Output the [X, Y] coordinate of the center of the cell containing the given text.  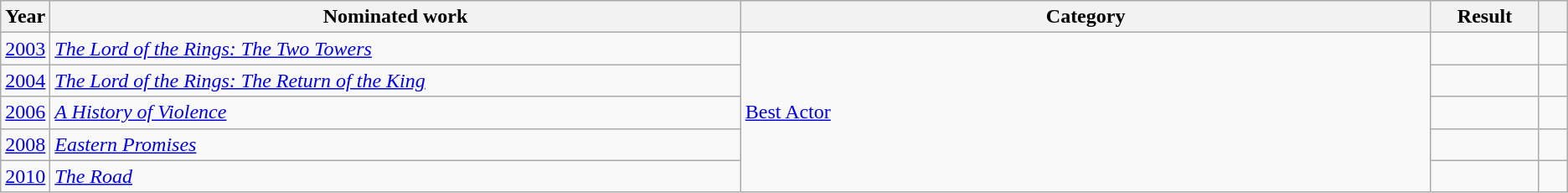
2004 [25, 81]
A History of Violence [395, 112]
The Road [395, 176]
Eastern Promises [395, 144]
Nominated work [395, 17]
The Lord of the Rings: The Return of the King [395, 81]
2010 [25, 176]
The Lord of the Rings: The Two Towers [395, 49]
Year [25, 17]
Result [1484, 17]
Category [1086, 17]
Best Actor [1086, 112]
2003 [25, 49]
2006 [25, 112]
2008 [25, 144]
